Identify which cell holds the provided text, then report its (X, Y) central coordinate. 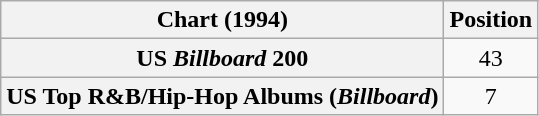
US Billboard 200 (222, 58)
Chart (1994) (222, 20)
US Top R&B/Hip-Hop Albums (Billboard) (222, 96)
7 (491, 96)
Position (491, 20)
43 (491, 58)
